Search for the cell housing the specified text and yield its [X, Y] center coordinate. 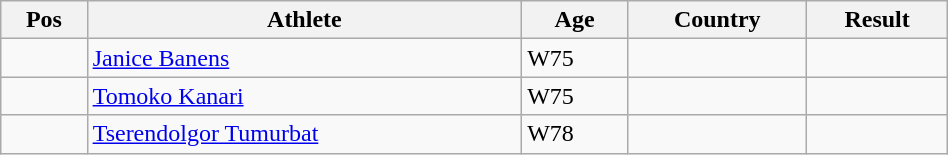
Athlete [304, 20]
Pos [44, 20]
W78 [575, 134]
Result [877, 20]
Age [575, 20]
Country [718, 20]
Janice Banens [304, 58]
Tomoko Kanari [304, 96]
Tserendolgor Tumurbat [304, 134]
